Find where the given text appears and provide that cell's center as [X, Y] coordinate. 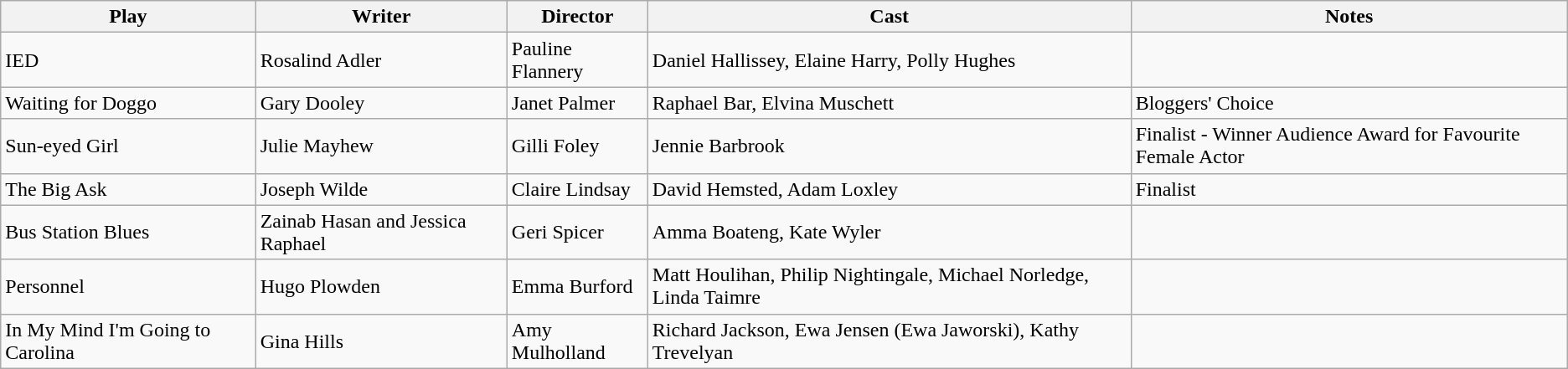
Notes [1349, 17]
Daniel Hallissey, Elaine Harry, Polly Hughes [890, 60]
Personnel [128, 286]
Gina Hills [381, 341]
Writer [381, 17]
Amma Boateng, Kate Wyler [890, 233]
Janet Palmer [577, 103]
In My Mind I'm Going to Carolina [128, 341]
Hugo Plowden [381, 286]
Director [577, 17]
Richard Jackson, Ewa Jensen (Ewa Jaworski), Kathy Trevelyan [890, 341]
Bus Station Blues [128, 233]
Geri Spicer [577, 233]
Rosalind Adler [381, 60]
Finalist - Winner Audience Award for Favourite Female Actor [1349, 146]
Bloggers' Choice [1349, 103]
Sun-eyed Girl [128, 146]
Gary Dooley [381, 103]
Raphael Bar, Elvina Muschett [890, 103]
Jennie Barbrook [890, 146]
The Big Ask [128, 189]
Cast [890, 17]
Finalist [1349, 189]
Julie Mayhew [381, 146]
Play [128, 17]
Emma Burford [577, 286]
Amy Mulholland [577, 341]
Pauline Flannery [577, 60]
IED [128, 60]
Zainab Hasan and Jessica Raphael [381, 233]
Gilli Foley [577, 146]
Matt Houlihan, Philip Nightingale, Michael Norledge, Linda Taimre [890, 286]
Waiting for Doggo [128, 103]
Joseph Wilde [381, 189]
David Hemsted, Adam Loxley [890, 189]
Claire Lindsay [577, 189]
